For the text-containing cell, return its midpoint in (X, Y) coordinate format. 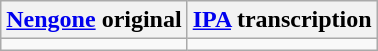
Nengone original (94, 20)
IPA transcription (282, 20)
